Pinpoint the cell where the given text exists, returning its (X, Y) midpoint coordinate. 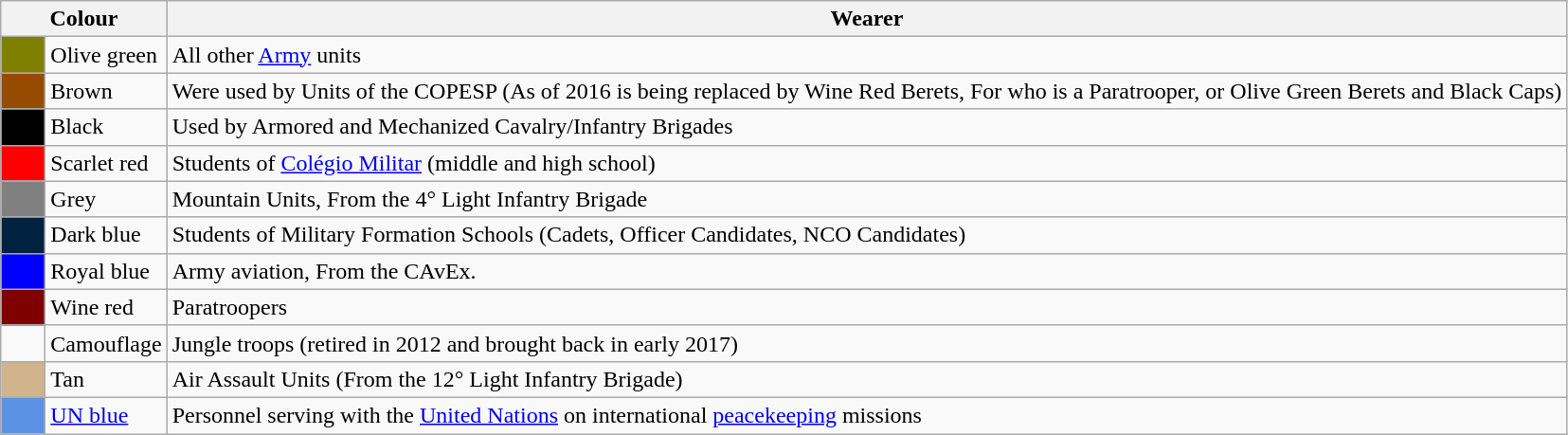
Dark blue (106, 235)
Olive green (106, 55)
Scarlet red (106, 163)
Royal blue (106, 271)
Jungle troops (retired in 2012 and brought back in early 2017) (867, 343)
Brown (106, 91)
Grey (106, 199)
Students of Military Formation Schools (Cadets, Officer Candidates, NCO Candidates) (867, 235)
Black (106, 127)
UN blue (106, 415)
Students of Colégio Militar (middle and high school) (867, 163)
Used by Armored and Mechanized Cavalry/Infantry Brigades (867, 127)
Air Assault Units (From the 12° Light Infantry Brigade) (867, 379)
Wine red (106, 307)
Colour (83, 19)
Paratroopers (867, 307)
Were used by Units of the COPESP (As of 2016 is being replaced by Wine Red Berets, For who is a Paratrooper, or Olive Green Berets and Black Caps) (867, 91)
Tan (106, 379)
Army aviation, From the CAvEx. (867, 271)
Camouflage (106, 343)
Mountain Units, From the 4° Light Infantry Brigade (867, 199)
Personnel serving with the United Nations on international peacekeeping missions (867, 415)
All other Army units (867, 55)
Wearer (867, 19)
